From the cell containing the given text, extract its center point as (X, Y) coordinate. 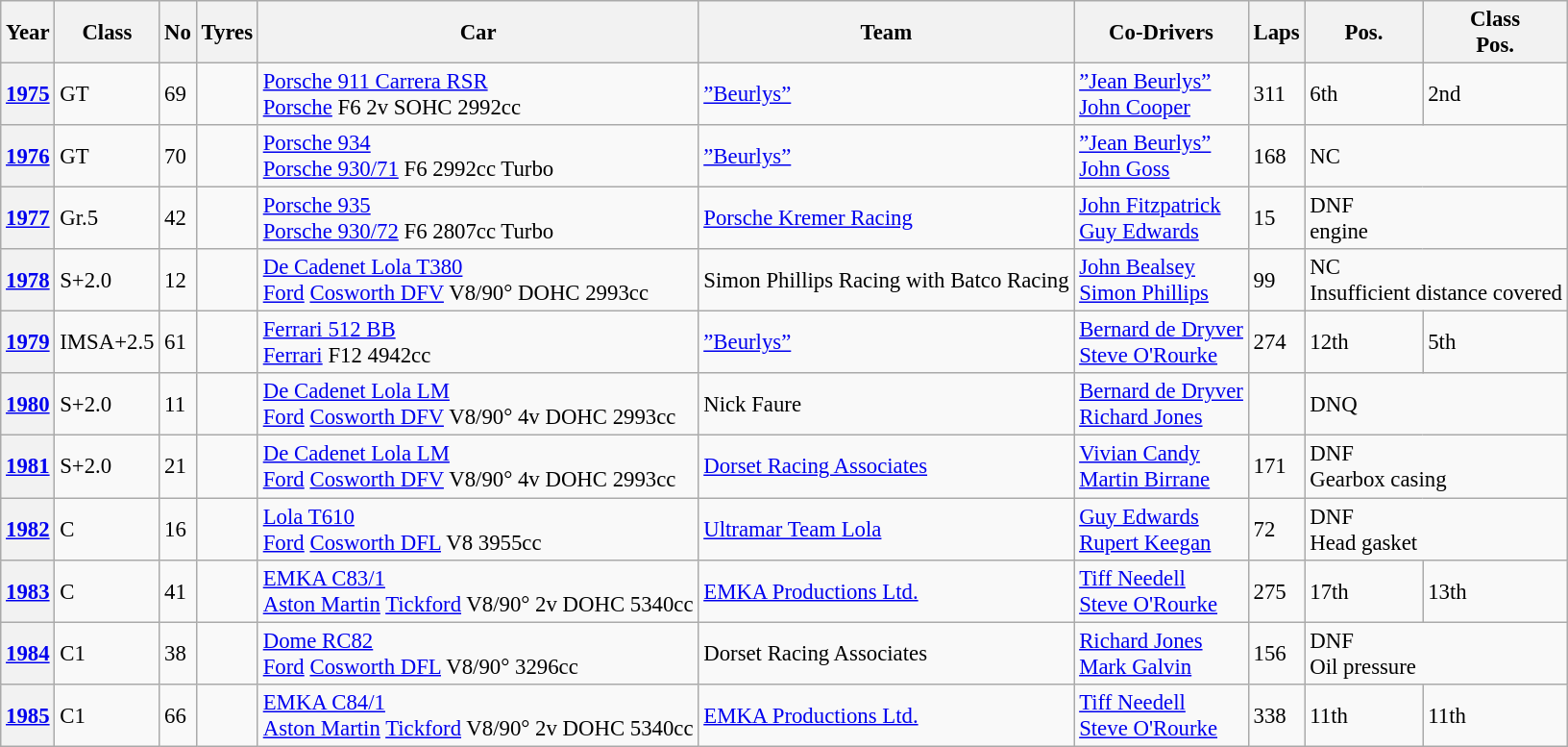
Car (478, 33)
Simon Phillips Racing with Batco Racing (886, 281)
Ultramar Team Lola (886, 529)
Team (886, 33)
John Fitzpatrick Guy Edwards (1161, 219)
6th (1364, 94)
Tyres (227, 33)
38 (178, 654)
69 (178, 94)
Co-Drivers (1161, 33)
No (178, 33)
EMKA C83/1Aston Martin Tickford V8/90° 2v DOHC 5340cc (478, 590)
15 (1276, 219)
5th (1495, 342)
1982 (28, 529)
Porsche 935 Porsche 930/72 F6 2807cc Turbo (478, 219)
John Bealsey Simon Phillips (1161, 281)
1980 (28, 404)
Guy Edwards Rupert Keegan (1161, 529)
1977 (28, 219)
42 (178, 219)
Year (28, 33)
”Jean Beurlys” John Cooper (1161, 94)
NCInsufficient distance covered (1435, 281)
2nd (1495, 94)
Lola T610Ford Cosworth DFL V8 3955cc (478, 529)
DNFHead gasket (1435, 529)
DNFGearbox casing (1435, 467)
1983 (28, 590)
EMKA C84/1Aston Martin Tickford V8/90° 2v DOHC 5340cc (478, 715)
Pos. (1364, 33)
1985 (28, 715)
1979 (28, 342)
Dome RC82Ford Cosworth DFL V8/90° 3296cc (478, 654)
De Cadenet Lola T380Ford Cosworth DFV V8/90° DOHC 2993cc (478, 281)
156 (1276, 654)
Bernard de Dryver Richard Jones (1161, 404)
338 (1276, 715)
311 (1276, 94)
Porsche 911 Carrera RSRPorsche F6 2v SOHC 2992cc (478, 94)
Gr.5 (108, 219)
Bernard de Dryver Steve O'Rourke (1161, 342)
70 (178, 156)
DNFOil pressure (1435, 654)
1976 (28, 156)
41 (178, 590)
IMSA+2.5 (108, 342)
Porsche Kremer Racing (886, 219)
274 (1276, 342)
Laps (1276, 33)
99 (1276, 281)
Class (108, 33)
Ferrari 512 BBFerrari F12 4942cc (478, 342)
1984 (28, 654)
”Jean Beurlys” John Goss (1161, 156)
171 (1276, 467)
ClassPos. (1495, 33)
Porsche 934 Porsche 930/71 F6 2992cc Turbo (478, 156)
DNFengine (1435, 219)
12 (178, 281)
Nick Faure (886, 404)
21 (178, 467)
61 (178, 342)
11 (178, 404)
1975 (28, 94)
DNQ (1435, 404)
275 (1276, 590)
NC (1435, 156)
Richard Jones Mark Galvin (1161, 654)
168 (1276, 156)
Vivian Candy Martin Birrane (1161, 467)
72 (1276, 529)
1978 (28, 281)
12th (1364, 342)
16 (178, 529)
13th (1495, 590)
66 (178, 715)
1981 (28, 467)
17th (1364, 590)
